Scan for the cell matching the given text and deliver its [x, y] coordinate at center. 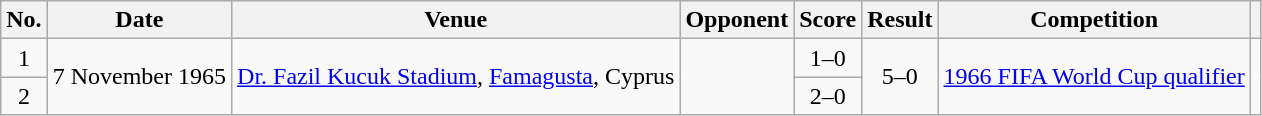
Dr. Fazil Kucuk Stadium, Famagusta, Cyprus [456, 77]
Opponent [737, 20]
Date [139, 20]
2 [24, 96]
1–0 [828, 58]
Score [828, 20]
1 [24, 58]
No. [24, 20]
5–0 [900, 77]
Result [900, 20]
7 November 1965 [139, 77]
Venue [456, 20]
1966 FIFA World Cup qualifier [1094, 77]
Competition [1094, 20]
2–0 [828, 96]
